Identify which cell holds the provided text, then report its (x, y) central coordinate. 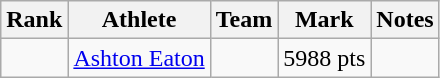
Team (244, 20)
Rank (34, 20)
Mark (324, 20)
Notes (405, 20)
Athlete (139, 20)
Ashton Eaton (139, 58)
5988 pts (324, 58)
